Pinpoint the cell where the given text exists, returning its [x, y] midpoint coordinate. 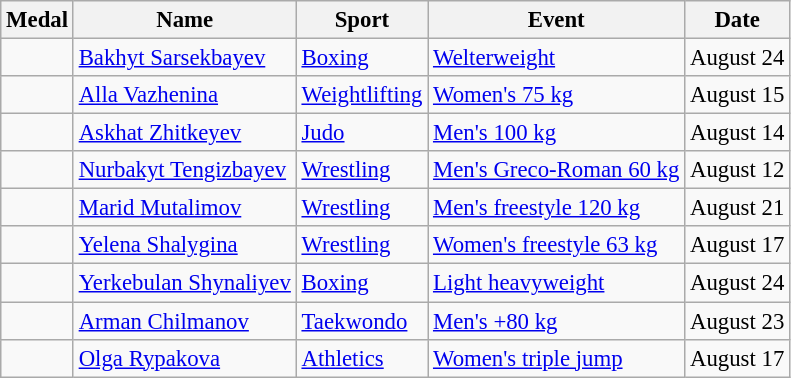
Men's +80 kg [556, 321]
Weightlifting [362, 95]
Askhat Zhitkeyev [184, 133]
Athletics [362, 358]
Men's freestyle 120 kg [556, 208]
Taekwondo [362, 321]
Arman Chilmanov [184, 321]
Olga Rypakova [184, 358]
Judo [362, 133]
August 15 [738, 95]
Women's freestyle 63 kg [556, 245]
Welterweight [556, 58]
Sport [362, 20]
Light heavyweight [556, 283]
Marid Mutalimov [184, 208]
August 23 [738, 321]
Women's triple jump [556, 358]
August 14 [738, 133]
Alla Vazhenina [184, 95]
August 21 [738, 208]
Medal [38, 20]
Date [738, 20]
Women's 75 kg [556, 95]
Name [184, 20]
Bakhyt Sarsekbayev [184, 58]
August 12 [738, 170]
Event [556, 20]
Yerkebulan Shynaliyev [184, 283]
Nurbakyt Tengizbayev [184, 170]
Men's Greco-Roman 60 kg [556, 170]
Yelena Shalygina [184, 245]
Men's 100 kg [556, 133]
